From the cell containing the given text, extract its center point as [x, y] coordinate. 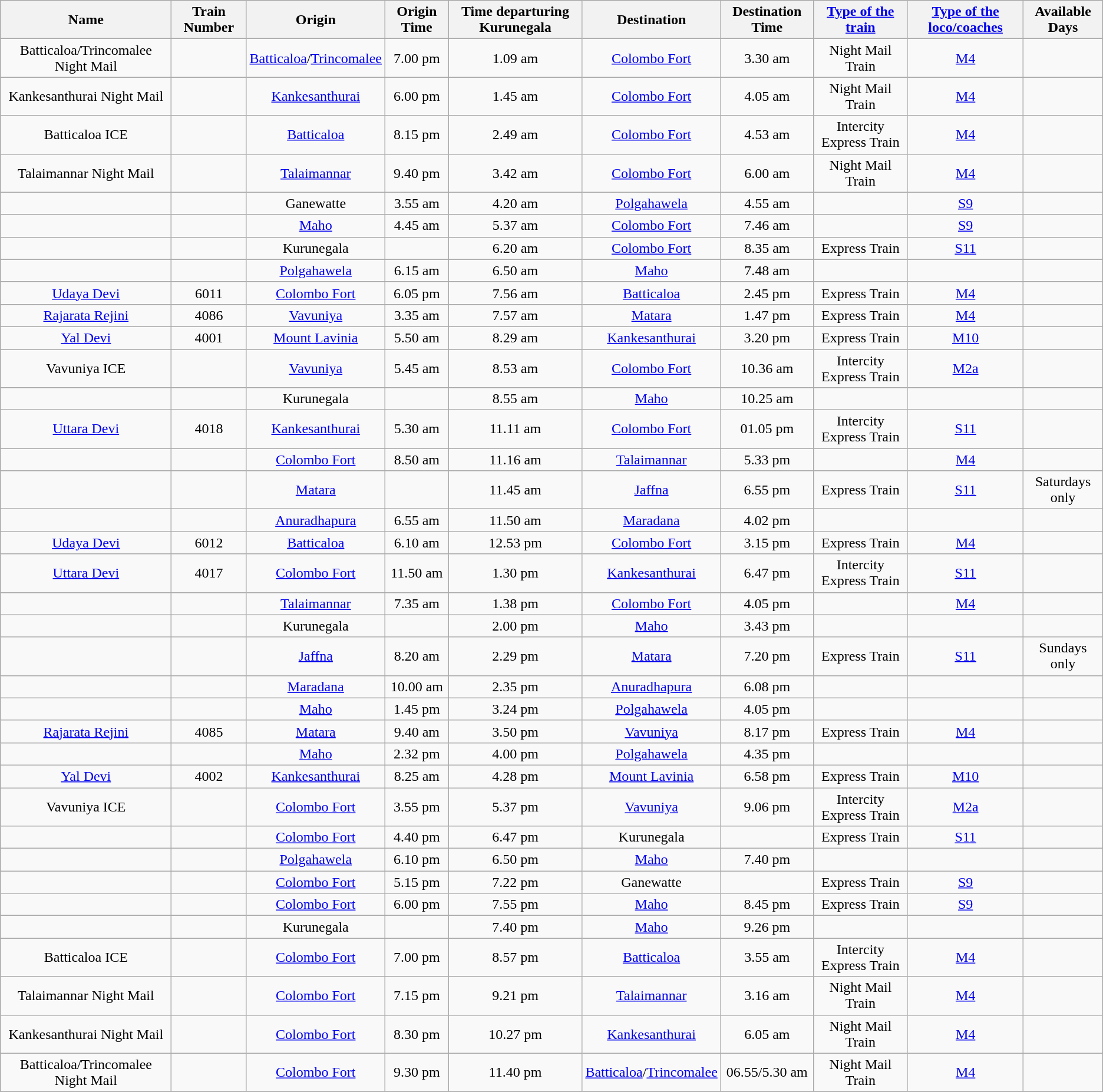
1.09 am [515, 58]
8.25 am [417, 776]
8.35 am [767, 248]
11.11 am [515, 429]
2.49 am [515, 134]
4.53 am [767, 134]
8.57 pm [515, 957]
10.25 am [767, 399]
3.15 pm [767, 543]
Destination [652, 20]
Name [86, 20]
6.05 am [767, 1034]
Destination Time [767, 20]
7.56 am [515, 293]
3.16 am [767, 996]
2.00 pm [515, 626]
6.08 pm [767, 687]
6.00 am [767, 173]
9.40 am [417, 731]
7.57 am [515, 315]
11.40 pm [515, 1073]
4.35 pm [767, 754]
5.37 am [515, 226]
6.05 pm [417, 293]
1.45 pm [417, 709]
2.29 pm [515, 656]
5.15 pm [417, 882]
6.55 am [417, 520]
5.33 pm [767, 460]
5.37 pm [515, 806]
6.20 am [515, 248]
10.00 am [417, 687]
Train Number [209, 20]
8.15 pm [417, 134]
2.32 pm [417, 754]
Saturdays only [1063, 490]
3.24 pm [515, 709]
6.50 am [515, 270]
Origin Time [417, 20]
4017 [209, 573]
Type of the loco/coaches [965, 20]
4.20 am [515, 203]
7.46 am [767, 226]
7.48 am [767, 270]
6011 [209, 293]
1.38 pm [515, 603]
7.22 pm [515, 882]
6.10 am [417, 543]
Type of the train [860, 20]
9.26 pm [767, 927]
7.55 pm [515, 905]
4.40 pm [417, 837]
7.20 pm [767, 656]
7.15 pm [417, 996]
3.55 pm [417, 806]
10.27 pm [515, 1034]
10.36 am [767, 368]
4.02 pm [767, 520]
4086 [209, 315]
8.50 am [417, 460]
4.00 pm [515, 754]
11.16 am [515, 460]
5.30 am [417, 429]
3.30 am [767, 58]
11.45 am [515, 490]
6.55 pm [767, 490]
06.55/5.30 am [767, 1073]
8.55 am [515, 399]
6.10 pm [417, 860]
9.30 pm [417, 1073]
3.35 am [417, 315]
4018 [209, 429]
6.50 pm [515, 860]
2.35 pm [515, 687]
4001 [209, 338]
Sundays only [1063, 656]
8.17 pm [767, 731]
1.30 pm [515, 573]
7.35 am [417, 603]
8.20 am [417, 656]
4085 [209, 731]
4.45 am [417, 226]
4.55 am [767, 203]
9.40 pm [417, 173]
8.53 am [515, 368]
3.43 pm [767, 626]
6012 [209, 543]
1.47 pm [767, 315]
4.28 pm [515, 776]
Time departuring Kurunegala [515, 20]
8.45 pm [767, 905]
2.45 pm [767, 293]
9.06 pm [767, 806]
3.20 pm [767, 338]
3.50 pm [515, 731]
1.45 am [515, 97]
01.05 pm [767, 429]
5.50 am [417, 338]
6.15 am [417, 270]
6.58 pm [767, 776]
3.42 am [515, 173]
4.05 am [767, 97]
Available Days [1063, 20]
4002 [209, 776]
9.21 pm [515, 996]
8.30 pm [417, 1034]
Origin [316, 20]
12.53 pm [515, 543]
5.45 am [417, 368]
8.29 am [515, 338]
